Detect which cell encompasses the target text, then output its [x, y] center coordinate. 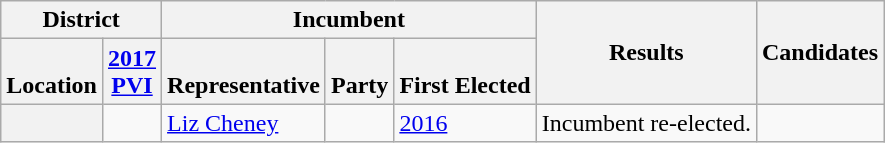
2016 [465, 123]
Incumbent [350, 20]
2017PVI [132, 72]
Candidates [820, 52]
Representative [244, 72]
Results [646, 52]
Party [359, 72]
District [82, 20]
Location [52, 72]
Liz Cheney [244, 123]
First Elected [465, 72]
Incumbent re-elected. [646, 123]
